Search for the cell housing the specified text and yield its [X, Y] center coordinate. 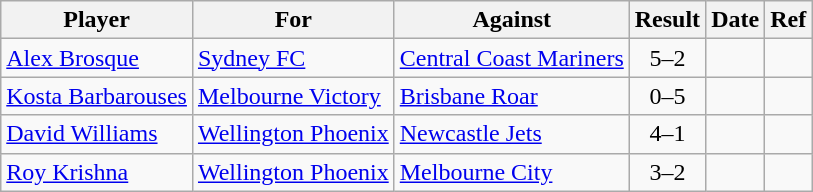
3–2 [667, 172]
Sydney FC [293, 58]
0–5 [667, 96]
Melbourne Victory [293, 96]
Ref [788, 20]
Date [736, 20]
David Williams [97, 134]
Result [667, 20]
Newcastle Jets [512, 134]
Against [512, 20]
Player [97, 20]
Kosta Barbarouses [97, 96]
Alex Brosque [97, 58]
4–1 [667, 134]
Central Coast Mariners [512, 58]
For [293, 20]
Melbourne City [512, 172]
5–2 [667, 58]
Brisbane Roar [512, 96]
Roy Krishna [97, 172]
